Scan for the cell matching the given text and deliver its (x, y) coordinate at center. 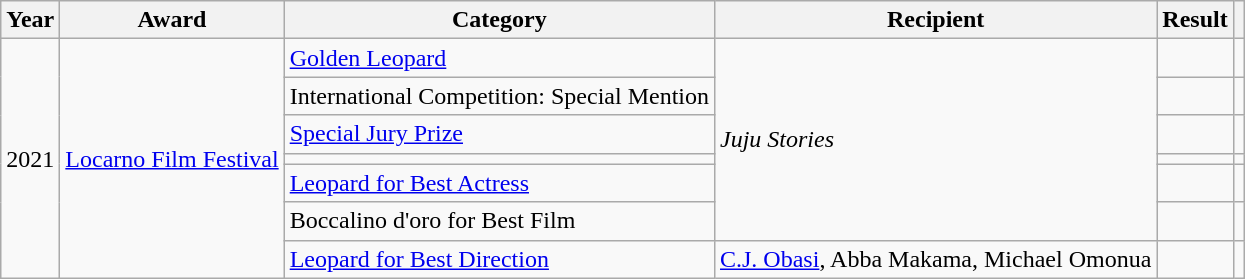
Golden Leopard (499, 58)
Special Jury Prize (499, 134)
Leopard for Best Direction (499, 259)
2021 (30, 158)
Leopard for Best Actress (499, 183)
Recipient (935, 20)
Year (30, 20)
Locarno Film Festival (172, 158)
Award (172, 20)
Boccalino d'oro for Best Film (499, 221)
C.J. Obasi, Abba Makama, Michael Omonua (935, 259)
International Competition: Special Mention (499, 96)
Category (499, 20)
Result (1195, 20)
Juju Stories (935, 140)
